Output the (x, y) coordinate of the center of the cell containing the given text.  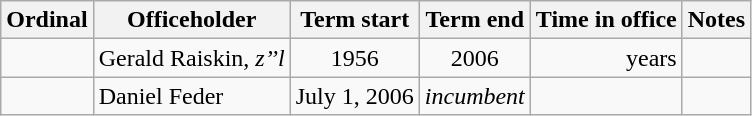
Officeholder (192, 20)
2006 (474, 58)
Ordinal (47, 20)
incumbent (474, 96)
Gerald Raiskin, z’’l (192, 58)
Term end (474, 20)
Time in office (606, 20)
1956 (354, 58)
Daniel Feder (192, 96)
years (606, 58)
Term start (354, 20)
July 1, 2006 (354, 96)
Notes (716, 20)
